Provide the (X, Y) coordinate of the cell's center where the given text is located.  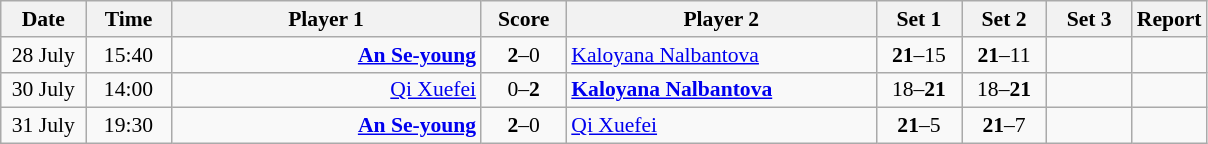
15:40 (128, 55)
Set 1 (918, 19)
Set 3 (1090, 19)
21–7 (1004, 126)
31 July (44, 126)
Report (1170, 19)
0–2 (524, 90)
21–5 (918, 126)
Set 2 (1004, 19)
21–11 (1004, 55)
21–15 (918, 55)
Score (524, 19)
30 July (44, 90)
14:00 (128, 90)
19:30 (128, 126)
Date (44, 19)
28 July (44, 55)
Time (128, 19)
Player 2 (721, 19)
Player 1 (326, 19)
